Scan for the cell matching the given text and deliver its (X, Y) coordinate at center. 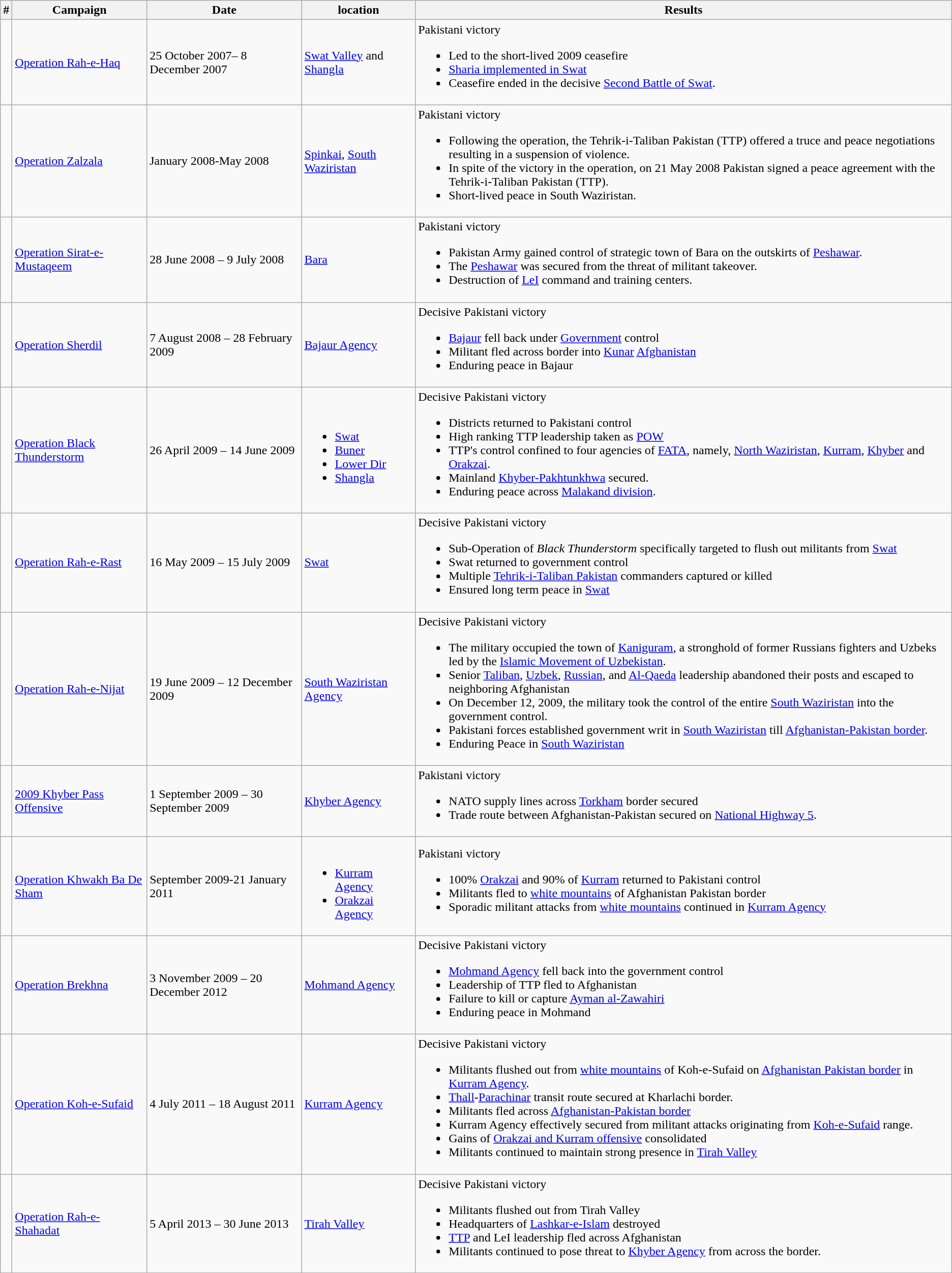
South Waziristan Agency (359, 689)
Khyber Agency (359, 801)
Operation Zalzala (79, 161)
SwatBunerLower DirShangla (359, 450)
Campaign (79, 10)
Operation Black Thunderstorm (79, 450)
Operation Koh-e-Sufaid (79, 1104)
Bara (359, 259)
# (6, 10)
Pakistani victoryLed to the short-lived 2009 ceasefireSharia implemented in SwatCeasefire ended in the decisive Second Battle of Swat. (683, 62)
Swat (359, 563)
25 October 2007– 8 December 2007 (224, 62)
Operation Rah-e-Haq (79, 62)
Kurram AgencyOrakzai Agency (359, 886)
26 April 2009 – 14 June 2009 (224, 450)
Bajaur Agency (359, 345)
Spinkai, South Waziristan (359, 161)
Tirah Valley (359, 1223)
Pakistani victoryNATO supply lines across Torkham border securedTrade route between Afghanistan-Pakistan secured on National Highway 5. (683, 801)
2009 Khyber Pass Offensive (79, 801)
5 April 2013 – 30 June 2013 (224, 1223)
16 May 2009 – 15 July 2009 (224, 563)
Swat Valley and Shangla (359, 62)
28 June 2008 – 9 July 2008 (224, 259)
September 2009-21 January 2011 (224, 886)
4 July 2011 – 18 August 2011 (224, 1104)
Operation Sirat-e-Mustaqeem (79, 259)
1 September 2009 – 30 September 2009 (224, 801)
January 2008-May 2008 (224, 161)
Results (683, 10)
Date (224, 10)
Operation Rah-e-Shahadat (79, 1223)
Kurram Agency (359, 1104)
7 August 2008 – 28 February 2009 (224, 345)
Operation Khwakh Ba De Sham (79, 886)
Operation Sherdil (79, 345)
location (359, 10)
19 June 2009 – 12 December 2009 (224, 689)
Decisive Pakistani victoryBajaur fell back under Government controlMilitant fled across border into Kunar AfghanistanEnduring peace in Bajaur (683, 345)
Operation Rah-e-Rast (79, 563)
Operation Brekhna (79, 985)
3 November 2009 – 20 December 2012 (224, 985)
Mohmand Agency (359, 985)
Operation Rah-e-Nijat (79, 689)
